For the text-containing cell, return its midpoint in [x, y] coordinate format. 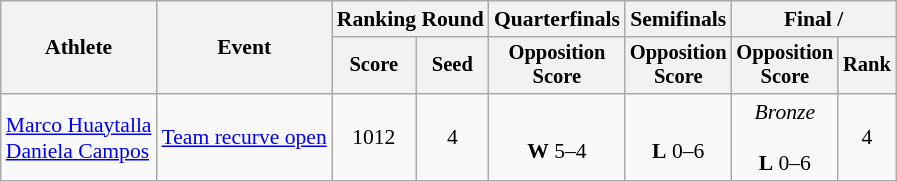
1012 [374, 138]
Seed [452, 66]
W 5–4 [557, 138]
Score [374, 66]
Ranking Round [410, 19]
L 0–6 [678, 138]
Final / [814, 19]
Team recurve open [244, 138]
Event [244, 48]
Quarterfinals [557, 19]
Semifinals [678, 19]
Bronze L 0–6 [786, 138]
Marco HuaytallaDaniela Campos [79, 138]
Athlete [79, 48]
Rank [867, 66]
